For the text-containing cell, return its midpoint in (X, Y) coordinate format. 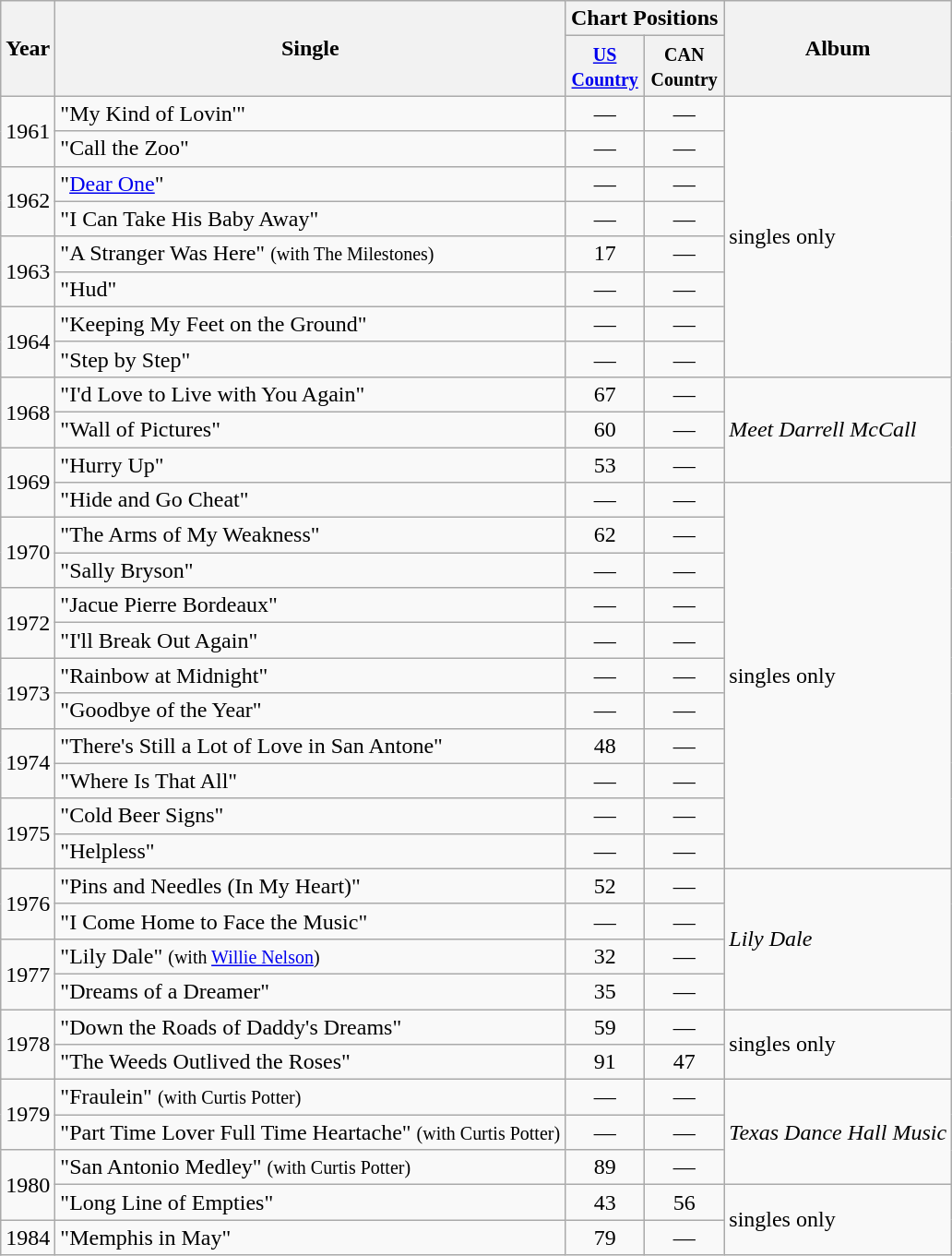
"Cold Beer Signs" (310, 816)
"I'll Break Out Again" (310, 640)
"San Antonio Medley" (with Curtis Potter) (310, 1167)
"Where Is That All" (310, 781)
60 (605, 429)
Lily Dale (838, 939)
"Long Line of Empties" (310, 1202)
67 (605, 394)
"Lily Dale" (with Willie Nelson) (310, 956)
"There's Still a Lot of Love in San Antone" (310, 746)
"Pins and Needles (In My Heart)" (310, 886)
Single (310, 48)
1964 (28, 341)
1969 (28, 482)
"Helpless" (310, 851)
1961 (28, 131)
"Call the Zoo" (310, 149)
Chart Positions (645, 18)
1977 (28, 974)
89 (605, 1167)
1975 (28, 833)
"Memphis in May" (310, 1238)
"Fraulein" (with Curtis Potter) (310, 1097)
1979 (28, 1115)
"My Kind of Lovin'" (310, 114)
56 (684, 1202)
1976 (28, 903)
91 (605, 1062)
"I'd Love to Live with You Again" (310, 394)
Texas Dance Hall Music (838, 1132)
32 (605, 956)
52 (605, 886)
"Hurry Up" (310, 464)
"The Arms of My Weakness" (310, 535)
"Goodbye of the Year" (310, 711)
Meet Darrell McCall (838, 429)
1984 (28, 1238)
1974 (28, 763)
"The Weeds Outlived the Roses" (310, 1062)
US Country (605, 66)
1970 (28, 553)
1973 (28, 693)
43 (605, 1202)
"Down the Roads of Daddy's Dreams" (310, 1027)
1962 (28, 201)
"Wall of Pictures" (310, 429)
53 (605, 464)
CAN Country (684, 66)
Year (28, 48)
Album (838, 48)
"Hide and Go Cheat" (310, 500)
"I Can Take His Baby Away" (310, 219)
"Hud" (310, 289)
1978 (28, 1045)
1980 (28, 1185)
"Dear One" (310, 184)
"Sally Bryson" (310, 570)
47 (684, 1062)
1972 (28, 623)
62 (605, 535)
35 (605, 991)
79 (605, 1238)
1963 (28, 271)
"Part Time Lover Full Time Heartache" (with Curtis Potter) (310, 1132)
"I Come Home to Face the Music" (310, 921)
1968 (28, 412)
"A Stranger Was Here" (with The Milestones) (310, 254)
"Jacue Pierre Bordeaux" (310, 605)
"Rainbow at Midnight" (310, 676)
59 (605, 1027)
"Dreams of a Dreamer" (310, 991)
48 (605, 746)
17 (605, 254)
"Keeping My Feet on the Ground" (310, 324)
"Step by Step" (310, 359)
